Capture the cell that displays the provided text and extract its [X, Y] central coordinate. 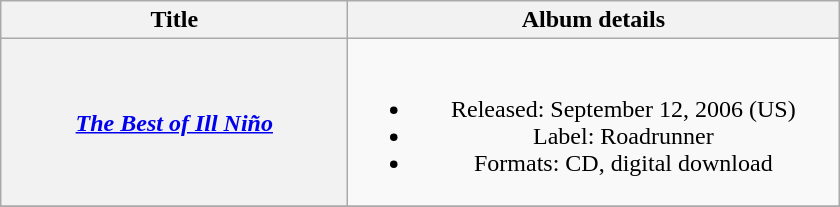
The Best of Ill Niño [174, 122]
Title [174, 20]
Album details [594, 20]
Released: September 12, 2006 (US)Label: RoadrunnerFormats: CD, digital download [594, 122]
